Scan for the cell matching the given text and deliver its (x, y) coordinate at center. 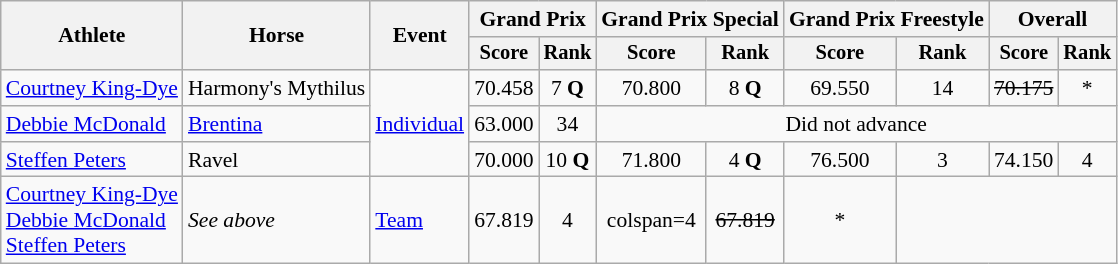
70.000 (504, 160)
Brentina (276, 124)
See above (276, 220)
Courtney King-Dye (92, 88)
Courtney King-DyeDebbie McDonaldSteffen Peters (92, 220)
Horse (276, 36)
8 Q (744, 88)
70.800 (651, 88)
3 (942, 160)
Athlete (92, 36)
Harmony's Mythilus (276, 88)
74.150 (1024, 160)
70.175 (1024, 88)
Event (420, 36)
71.800 (651, 160)
Grand Prix (532, 19)
Did not advance (856, 124)
colspan=4 (651, 220)
10 Q (568, 160)
63.000 (504, 124)
Debbie McDonald (92, 124)
76.500 (840, 160)
Ravel (276, 160)
14 (942, 88)
70.458 (504, 88)
Individual (420, 124)
Team (420, 220)
4 Q (744, 160)
69.550 (840, 88)
34 (568, 124)
7 Q (568, 88)
Grand Prix Freestyle (886, 19)
Grand Prix Special (690, 19)
Steffen Peters (92, 160)
Overall (1052, 19)
